Identify which cell holds the provided text, then report its (X, Y) central coordinate. 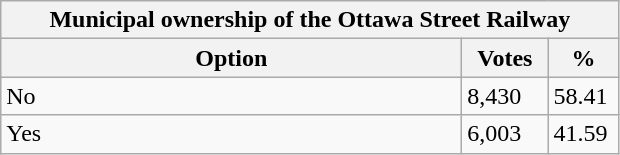
No (232, 96)
8,430 (505, 96)
Votes (505, 58)
58.41 (584, 96)
Municipal ownership of the Ottawa Street Railway (310, 20)
Yes (232, 134)
6,003 (505, 134)
41.59 (584, 134)
Option (232, 58)
% (584, 58)
